Identify which cell holds the provided text, then report its [X, Y] central coordinate. 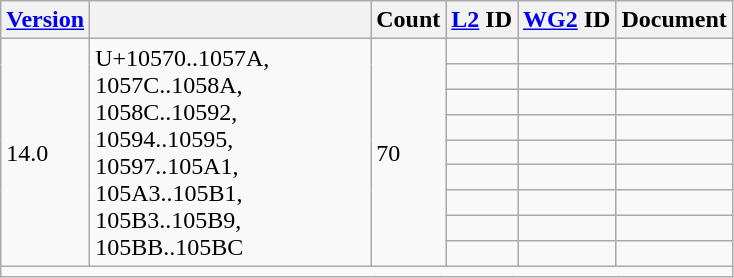
WG2 ID [567, 20]
14.0 [46, 152]
Version [46, 20]
Count [408, 20]
L2 ID [482, 20]
70 [408, 152]
Document [674, 20]
U+10570..1057A, 1057C..1058A, 1058C..10592, 10594..10595, 10597..105A1, 105A3..105B1, 105B3..105B9, 105BB..105BC [230, 152]
